Output the (x, y) coordinate of the center of the cell containing the given text.  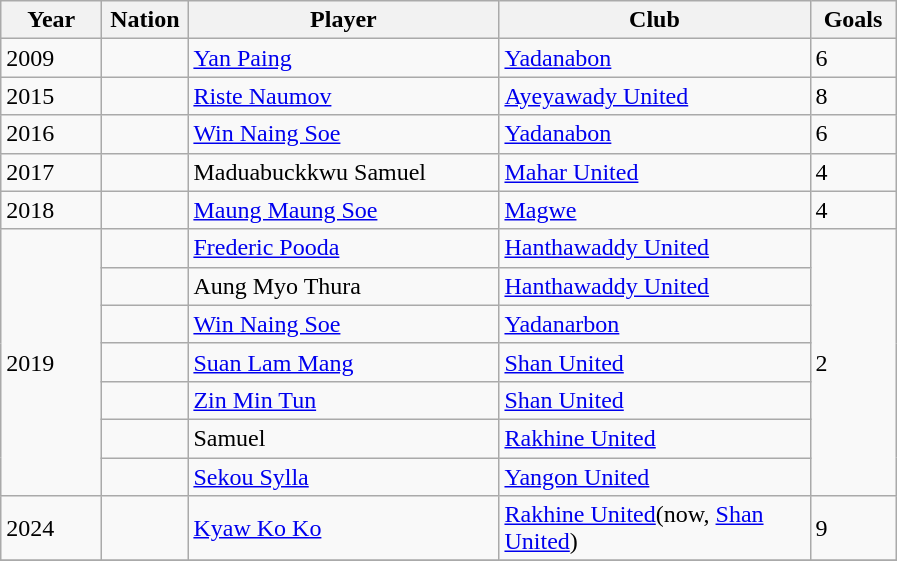
2019 (52, 362)
2009 (52, 58)
Riste Naumov (344, 96)
Yadanarbon (654, 324)
Maduabuckkwu Samuel (344, 172)
Ayeyawady United (654, 96)
Aung Myo Thura (344, 286)
Goals (853, 20)
Rakhine United(now, Shan United) (654, 528)
8 (853, 96)
Zin Min Tun (344, 400)
Mahar United (654, 172)
9 (853, 528)
Samuel (344, 438)
Nation (145, 20)
2015 (52, 96)
Magwe (654, 210)
Year (52, 20)
Suan Lam Mang (344, 362)
Rakhine United (654, 438)
2017 (52, 172)
Yangon United (654, 477)
2 (853, 362)
Sekou Sylla (344, 477)
Player (344, 20)
Maung Maung Soe (344, 210)
Club (654, 20)
Yan Paing (344, 58)
2018 (52, 210)
2024 (52, 528)
Kyaw Ko Ko (344, 528)
2016 (52, 134)
Frederic Pooda (344, 248)
